Return (X, Y) of the center of cell containing provided text 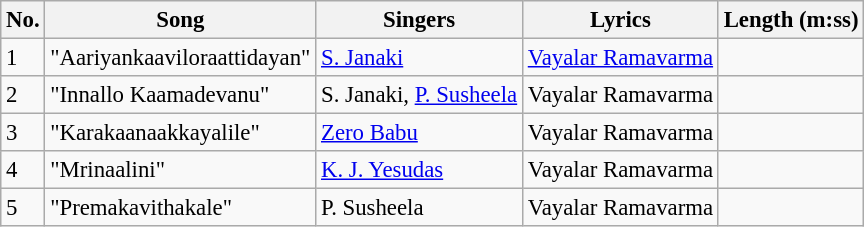
Zero Babu (420, 133)
No. (23, 20)
S. Janaki (420, 58)
P. Susheela (420, 208)
"Mrinaalini" (180, 170)
Length (m:ss) (790, 20)
"Innallo Kaamadevanu" (180, 95)
Singers (420, 20)
"Aariyankaaviloraattidayan" (180, 58)
S. Janaki, P. Susheela (420, 95)
K. J. Yesudas (420, 170)
2 (23, 95)
5 (23, 208)
4 (23, 170)
"Karakaanaakkayalile" (180, 133)
1 (23, 58)
3 (23, 133)
Song (180, 20)
"Premakavithakale" (180, 208)
Lyrics (620, 20)
